Return the [X, Y] coordinate for the center point of the cell that contains the specified text.  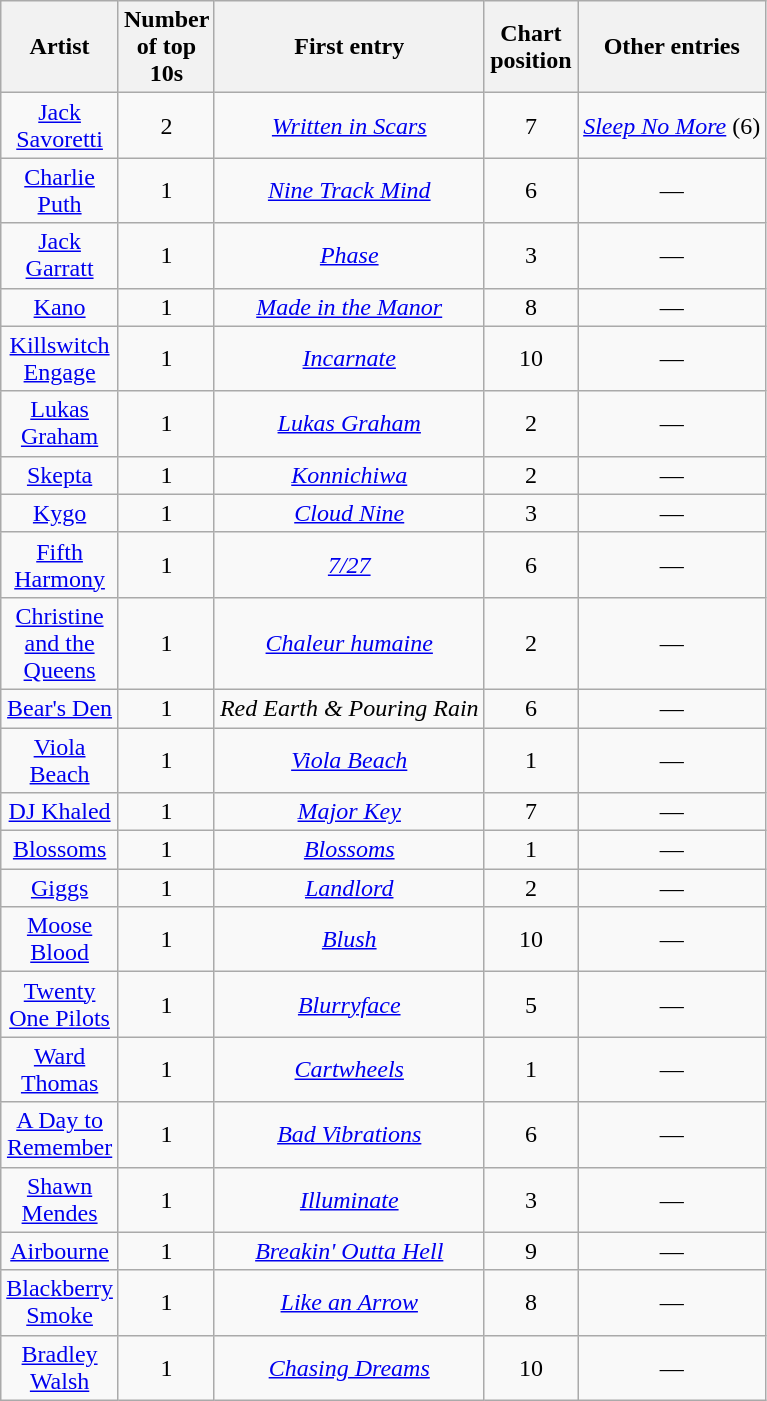
Killswitch Engage [60, 358]
Chasing Dreams [349, 1368]
Fifth Harmony [60, 564]
Illuminate [349, 1200]
Number of top 10s [166, 47]
Sleep No More (6) [672, 126]
Breakin' Outta Hell [349, 1251]
Kygo [60, 513]
Landlord [349, 888]
Bradley Walsh [60, 1368]
Made in the Manor [349, 307]
DJ Khaled [60, 812]
Bad Vibrations [349, 1134]
Blackberry Smoke [60, 1302]
Jack Garratt [60, 256]
Chaleur humaine [349, 643]
First entry [349, 47]
Airbourne [60, 1251]
A Day to Remember [60, 1134]
Moose Blood [60, 940]
Cartwheels [349, 1070]
Written in Scars [349, 126]
Ward Thomas [60, 1070]
Jack Savoretti [60, 126]
Chart position [531, 47]
5 [531, 1004]
Charlie Puth [60, 190]
Konnichiwa [349, 475]
Other entries [672, 47]
Blurryface [349, 1004]
Skepta [60, 475]
Twenty One Pilots [60, 1004]
Christine and the Queens [60, 643]
Shawn Mendes [60, 1200]
Artist [60, 47]
7/27 [349, 564]
Red Earth & Pouring Rain [349, 708]
Incarnate [349, 358]
Blush [349, 940]
Cloud Nine [349, 513]
Bear's Den [60, 708]
9 [531, 1251]
Like an Arrow [349, 1302]
Major Key [349, 812]
Phase [349, 256]
Kano [60, 307]
Giggs [60, 888]
Nine Track Mind [349, 190]
